From the cell containing the given text, extract its center point as [x, y] coordinate. 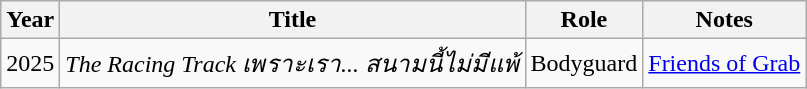
Notes [724, 20]
2025 [30, 64]
Role [584, 20]
The Racing Track เพราะเรา... สนามนี้ไม่มีแพ้ [292, 64]
Friends of Grab [724, 64]
Title [292, 20]
Year [30, 20]
Bodyguard [584, 64]
